Provide the [x, y] coordinate of the cell's center where the given text is located.  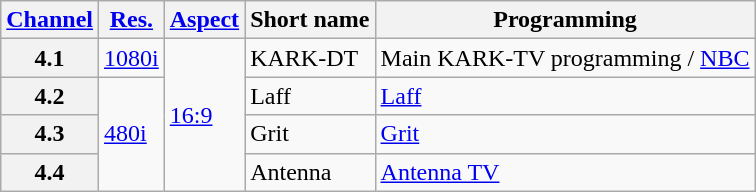
Main KARK-TV programming / NBC [565, 58]
Antenna [310, 172]
KARK-DT [310, 58]
4.4 [50, 172]
Aspect [204, 20]
Channel [50, 20]
Res. [132, 20]
Antenna TV [565, 172]
480i [132, 134]
4.3 [50, 134]
1080i [132, 58]
16:9 [204, 115]
4.1 [50, 58]
Programming [565, 20]
Short name [310, 20]
4.2 [50, 96]
